Identify which cell holds the provided text, then report its (x, y) central coordinate. 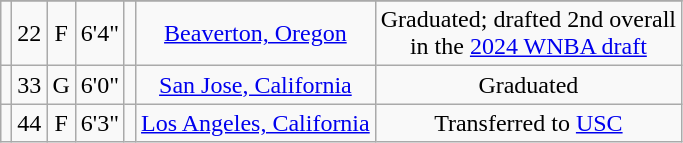
Beaverton, Oregon (256, 34)
6'3" (100, 123)
Graduated (528, 85)
Transferred to USC (528, 123)
22 (30, 34)
San Jose, California (256, 85)
G (61, 85)
6'4" (100, 34)
33 (30, 85)
Los Angeles, California (256, 123)
6'0" (100, 85)
Graduated; drafted 2nd overallin the 2024 WNBA draft (528, 34)
44 (30, 123)
